Extract the [x, y] coordinate from the center of the cell holding the provided text.  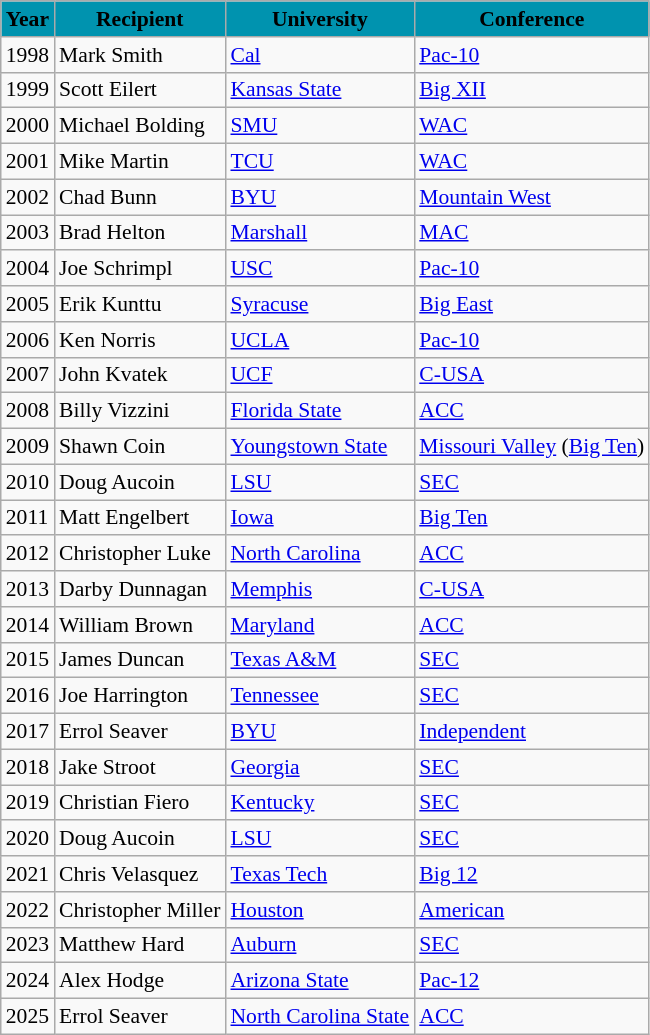
2002 [28, 197]
Erik Kunttu [140, 304]
2012 [28, 554]
Big Ten [532, 518]
USC [320, 269]
TCU [320, 162]
Christopher Miller [140, 910]
2001 [28, 162]
Texas A&M [320, 660]
2000 [28, 126]
Brad Helton [140, 233]
2010 [28, 482]
1999 [28, 90]
Cal [320, 55]
Maryland [320, 625]
2006 [28, 340]
University [320, 19]
SMU [320, 126]
Iowa [320, 518]
Syracuse [320, 304]
2020 [28, 839]
Conference [532, 19]
Alex Hodge [140, 981]
Ken Norris [140, 340]
Texas Tech [320, 874]
UCF [320, 375]
Independent [532, 732]
2017 [28, 732]
Big XII [532, 90]
Christopher Luke [140, 554]
Mark Smith [140, 55]
Pac-12 [532, 981]
North Carolina [320, 554]
UCLA [320, 340]
Big East [532, 304]
2022 [28, 910]
2011 [28, 518]
Jake Stroot [140, 767]
Chad Bunn [140, 197]
Billy Vizzini [140, 411]
William Brown [140, 625]
2019 [28, 803]
2003 [28, 233]
Tennessee [320, 696]
2004 [28, 269]
Mike Martin [140, 162]
Arizona State [320, 981]
2009 [28, 447]
Christian Fiero [140, 803]
MAC [532, 233]
2024 [28, 981]
2021 [28, 874]
2007 [28, 375]
Year [28, 19]
Matt Engelbert [140, 518]
American [532, 910]
Georgia [320, 767]
Michael Bolding [140, 126]
2008 [28, 411]
2023 [28, 945]
Missouri Valley (Big Ten) [532, 447]
James Duncan [140, 660]
Joe Schrimpl [140, 269]
Big 12 [532, 874]
Houston [320, 910]
2005 [28, 304]
2016 [28, 696]
2025 [28, 1017]
2013 [28, 589]
Recipient [140, 19]
Memphis [320, 589]
Shawn Coin [140, 447]
North Carolina State [320, 1017]
Youngstown State [320, 447]
2018 [28, 767]
Marshall [320, 233]
2014 [28, 625]
Auburn [320, 945]
Chris Velasquez [140, 874]
1998 [28, 55]
2015 [28, 660]
Joe Harrington [140, 696]
John Kvatek [140, 375]
Kansas State [320, 90]
Darby Dunnagan [140, 589]
Mountain West [532, 197]
Florida State [320, 411]
Kentucky [320, 803]
Matthew Hard [140, 945]
Scott Eilert [140, 90]
